Determine the [X, Y] coordinate at the center of the cell enclosing the given text.  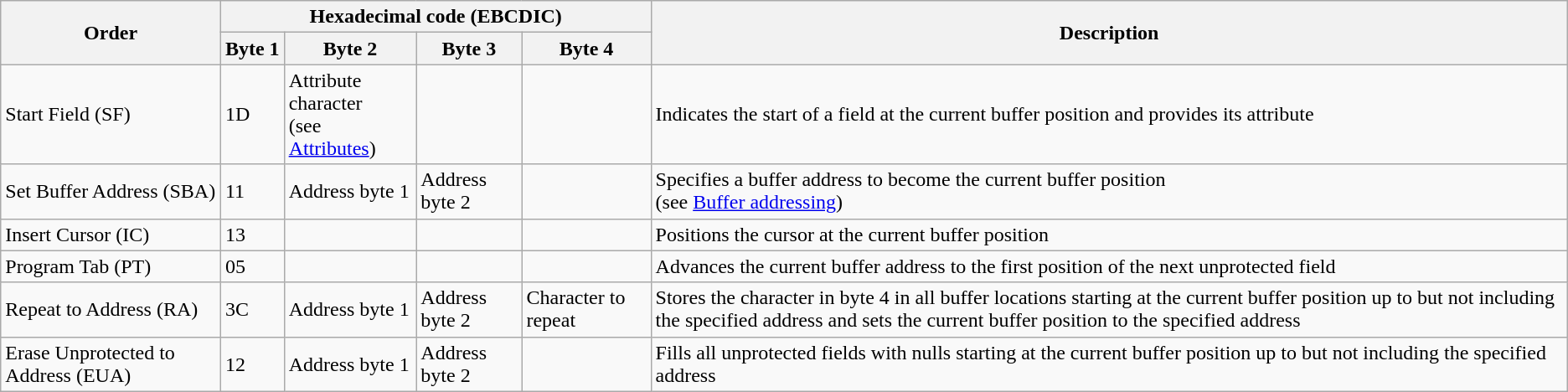
Erase Unprotected to Address (EUA) [111, 364]
Repeat to Address (RA) [111, 310]
Attribute character(see Attributes) [350, 114]
Indicates the start of a field at the current buffer position and provides its attribute [1109, 114]
Set Buffer Address (SBA) [111, 191]
12 [252, 364]
Byte 1 [252, 49]
Positions the cursor at the current buffer position [1109, 235]
Insert Cursor (IC) [111, 235]
Byte 3 [469, 49]
Character to repeat [586, 310]
Fills all unprotected fields with nulls starting at the current buffer position up to but not including the specified address [1109, 364]
Description [1109, 33]
Byte 4 [586, 49]
3C [252, 310]
Start Field (SF) [111, 114]
Specifies a buffer address to become the current buffer position(see Buffer addressing) [1109, 191]
1D [252, 114]
05 [252, 266]
Byte 2 [350, 49]
Hexadecimal code (EBCDIC) [436, 17]
11 [252, 191]
Order [111, 33]
Advances the current buffer address to the first position of the next unprotected field [1109, 266]
Program Tab (PT) [111, 266]
13 [252, 235]
